For the text-containing cell, return its midpoint in (X, Y) coordinate format. 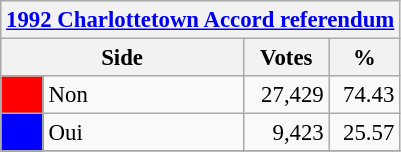
Non (143, 95)
27,429 (286, 95)
25.57 (364, 133)
Votes (286, 58)
74.43 (364, 95)
% (364, 58)
Side (122, 58)
Oui (143, 133)
9,423 (286, 133)
1992 Charlottetown Accord referendum (200, 20)
